Locate the cell with the specified text and output its (X, Y) center coordinate. 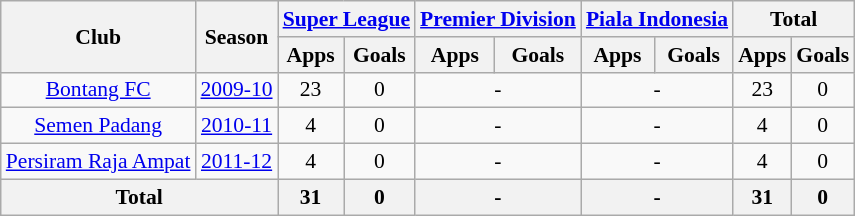
Season (237, 36)
Super League (346, 19)
Premier Division (498, 19)
2011-12 (237, 162)
Persiram Raja Ampat (98, 162)
Semen Padang (98, 126)
Club (98, 36)
2010-11 (237, 126)
2009-10 (237, 90)
Bontang FC (98, 90)
Piala Indonesia (657, 19)
